Provide the (X, Y) coordinate of the cell's center where the given text is located.  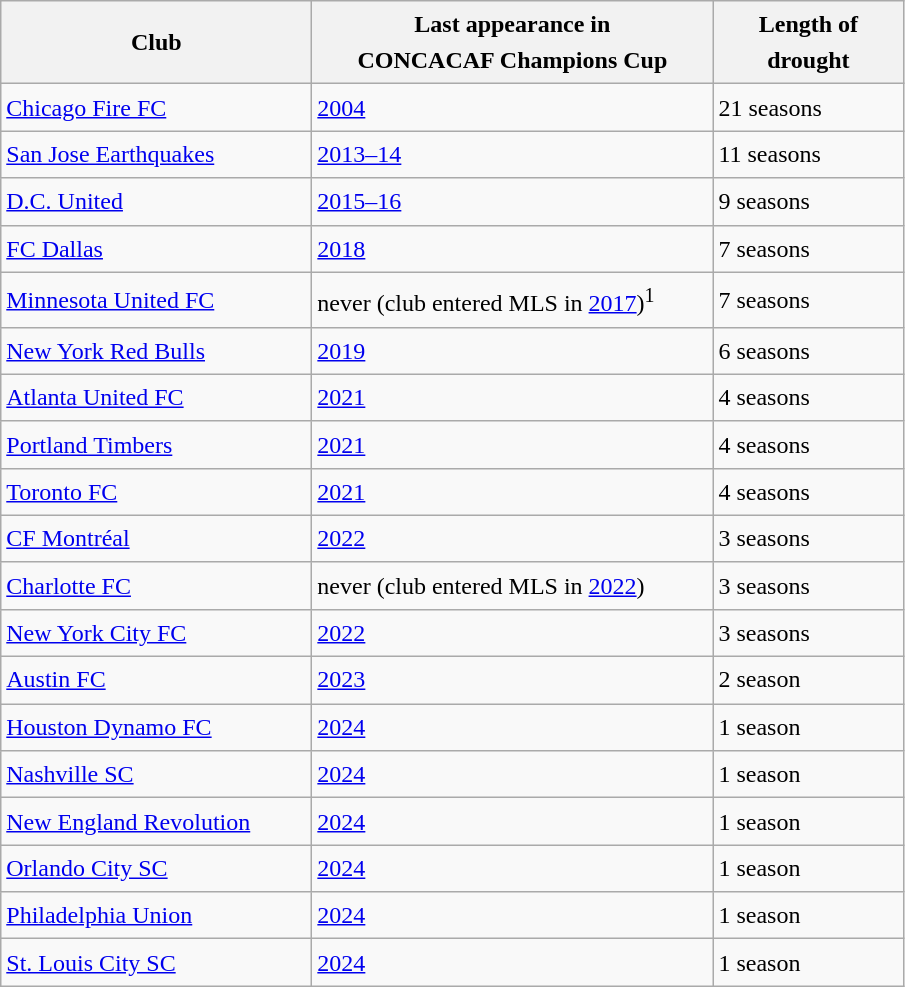
New England Revolution (156, 822)
FC Dallas (156, 248)
Nashville SC (156, 774)
2013–14 (512, 154)
Philadelphia Union (156, 916)
never (club entered MLS in 2022) (512, 586)
New York Red Bulls (156, 350)
D.C. United (156, 202)
Toronto FC (156, 492)
Orlando City SC (156, 868)
9 seasons (808, 202)
Portland Timbers (156, 444)
Length of drought (808, 42)
CF Montréal (156, 538)
Austin FC (156, 680)
Minnesota United FC (156, 300)
Atlanta United FC (156, 398)
2023 (512, 680)
San Jose Earthquakes (156, 154)
Last appearance inCONCACAF Champions Cup (512, 42)
never (club entered MLS in 2017)1 (512, 300)
Chicago Fire FC (156, 108)
11 seasons (808, 154)
St. Louis City SC (156, 962)
Houston Dynamo FC (156, 728)
Charlotte FC (156, 586)
2019 (512, 350)
2015–16 (512, 202)
6 seasons (808, 350)
21 seasons (808, 108)
Club (156, 42)
2004 (512, 108)
New York City FC (156, 632)
2018 (512, 248)
2 season (808, 680)
